Determine the (X, Y) coordinate at the center of the cell enclosing the given text.  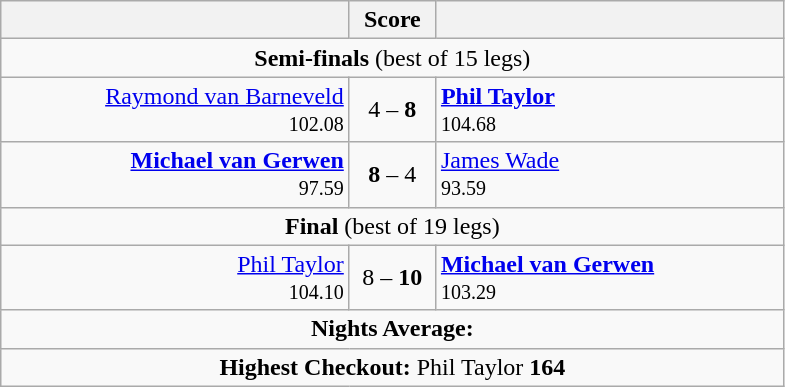
James Wade 93.59 (610, 174)
Raymond van Barneveld 102.08 (176, 110)
Score (392, 20)
Phil Taylor 104.68 (610, 110)
Michael van Gerwen 97.59 (176, 174)
Highest Checkout: Phil Taylor 164 (392, 367)
Phil Taylor 104.10 (176, 278)
Semi-finals (best of 15 legs) (392, 58)
8 – 4 (392, 174)
Nights Average: (392, 329)
8 – 10 (392, 278)
Michael van Gerwen 103.29 (610, 278)
Final (best of 19 legs) (392, 226)
4 – 8 (392, 110)
